Identify which cell holds the provided text, then report its [X, Y] central coordinate. 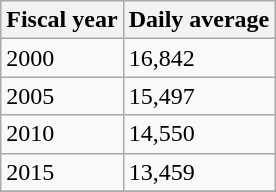
Fiscal year [62, 20]
2015 [62, 172]
13,459 [199, 172]
15,497 [199, 96]
16,842 [199, 58]
2000 [62, 58]
Daily average [199, 20]
14,550 [199, 134]
2010 [62, 134]
2005 [62, 96]
